Return the (x, y) coordinate for the center point of the cell that contains the specified text.  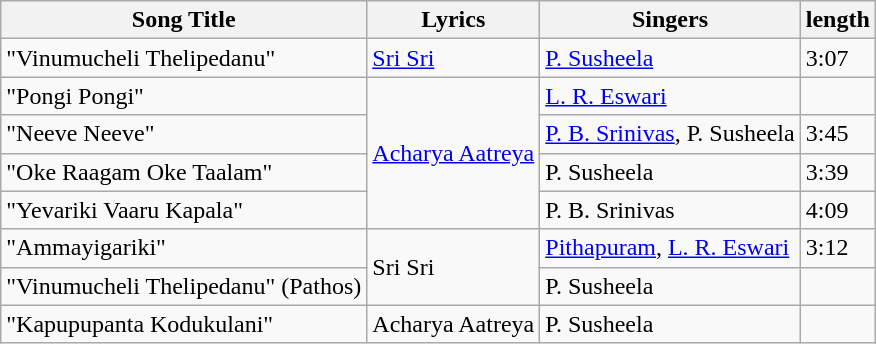
Singers (670, 20)
Pithapuram, L. R. Eswari (670, 248)
"Yevariki Vaaru Kapala" (184, 210)
Lyrics (454, 20)
"Neeve Neeve" (184, 134)
"Ammayigariki" (184, 248)
"Kapupupanta Kodukulani" (184, 324)
Song Title (184, 20)
"Vinumucheli Thelipedanu" (184, 58)
P. B. Srinivas, P. Susheela (670, 134)
3:07 (838, 58)
length (838, 20)
3:12 (838, 248)
"Vinumucheli Thelipedanu" (Pathos) (184, 286)
"Pongi Pongi" (184, 96)
4:09 (838, 210)
L. R. Eswari (670, 96)
P. B. Srinivas (670, 210)
3:45 (838, 134)
3:39 (838, 172)
"Oke Raagam Oke Taalam" (184, 172)
